Output the (X, Y) coordinate of the center of the cell containing the given text.  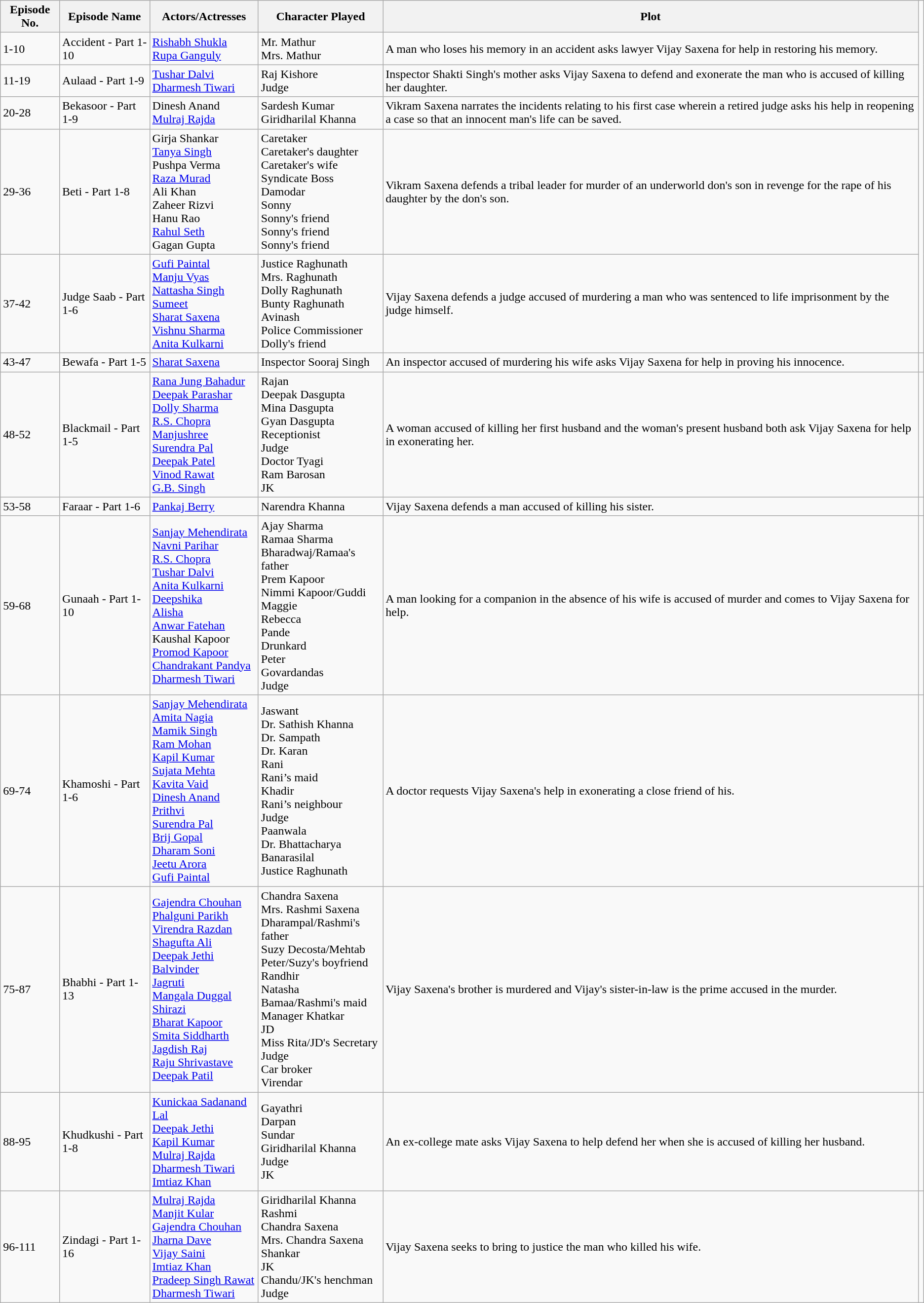
A woman accused of killing her first husband and the woman's present husband both ask Vijay Saxena for help in exonerating her. (651, 434)
11-19 (30, 81)
69-74 (30, 791)
Mr. MathurMrs. Mathur (320, 48)
Gufi PaintalManju VyasNattasha SinghSumeetSharat SaxenaVishnu SharmaAnita Kulkarni (204, 304)
29-36 (30, 192)
Gunaah - Part 1-10 (105, 605)
Ajay SharmaRamaa SharmaBharadwaj/Ramaa's fatherPrem Kapoor Nimmi Kapoor/GuddiMaggieRebeccaPandeDrunkardPeterGovardandasJudge (320, 605)
JaswantDr. Sathish KhannaDr. SampathDr. KaranRaniRani’s maidKhadirRani’s neighbourJudgePaanwalaDr. BhattacharyaBanarasilalJustice Raghunath (320, 791)
Actors/Actresses (204, 17)
An ex-college mate asks Vijay Saxena to help defend her when she is accused of killing her husband. (651, 1141)
88-95 (30, 1141)
Bekasoor - Part 1-9 (105, 113)
Giridharilal KhannaRashmiChandra SaxenaMrs. Chandra SaxenaShankarJKChandu/JK's henchmanJudge (320, 1247)
1-10 (30, 48)
Aulaad - Part 1-9 (105, 81)
Justice RaghunathMrs. RaghunathDolly RaghunathBunty RaghunathAvinashPolice CommissionerDolly's friend (320, 304)
Kunickaa Sadanand LalDeepak JethiKapil KumarMulraj RajdaDharmesh TiwariImtiaz Khan (204, 1141)
Dinesh AnandMulraj Rajda (204, 113)
Inspector Sooraj Singh (320, 362)
Vikram Saxena defends a tribal leader for murder of an underworld don's son in revenge for the rape of his daughter by the don's son. (651, 192)
RajanDeepak DasguptaMina DasguptaGyan DasguptaReceptionistJudgeDoctor TyagiRam BarosanJK (320, 434)
Vijay Saxena's brother is murdered and Vijay's sister-in-law is the prime accused in the murder. (651, 989)
Inspector Shakti Singh's mother asks Vijay Saxena to defend and exonerate the man who is accused of killing her daughter. (651, 81)
75-87 (30, 989)
Bhabhi - Part 1-13 (105, 989)
Rishabh ShuklaRupa Ganguly (204, 48)
Vijay Saxena defends a man accused of killing his sister. (651, 506)
59-68 (30, 605)
Accident - Part 1-10 (105, 48)
Faraar - Part 1-6 (105, 506)
Vijay Saxena seeks to bring to justice the man who killed his wife. (651, 1247)
Girja ShankarTanya SinghPushpa VermaRaza MuradAli KhanZaheer RizviHanu RaoRahul SethGagan Gupta (204, 192)
Sharat Saxena (204, 362)
Sardesh KumarGiridharilal Khanna (320, 113)
CaretakerCaretaker's daughterCaretaker's wifeSyndicate BossDamodarSonnySonny's friendSonny's friendSonny's friend (320, 192)
Raj KishoreJudge (320, 81)
53-58 (30, 506)
GayathriDarpanSundarGiridharilal KhannaJudgeJK (320, 1141)
Mulraj RajdaManjit KularGajendra ChouhanJharna DaveVijay SainiImtiaz KhanPradeep Singh RawatDharmesh Tiwari (204, 1247)
Bewafa - Part 1-5 (105, 362)
37-42 (30, 304)
Tushar DalviDharmesh Tiwari (204, 81)
A doctor requests Vijay Saxena's help in exonerating a close friend of his. (651, 791)
Zindagi - Part 1-16 (105, 1247)
Character Played (320, 17)
Beti - Part 1-8 (105, 192)
Pankaj Berry (204, 506)
Plot (651, 17)
Khudkushi - Part 1-8 (105, 1141)
Khamoshi - Part 1-6 (105, 791)
Blackmail - Part 1-5 (105, 434)
Rana Jung BahadurDeepak ParasharDolly SharmaR.S. ChopraManjushreeSurendra PalDeepak PatelVinod RawatG.B. Singh (204, 434)
96-111 (30, 1247)
43-47 (30, 362)
A man looking for a companion in the absence of his wife is accused of murder and comes to Vijay Saxena for help. (651, 605)
Narendra Khanna (320, 506)
A man who loses his memory in an accident asks lawyer Vijay Saxena for help in restoring his memory. (651, 48)
Episode No. (30, 17)
20-28 (30, 113)
Judge Saab - Part 1-6 (105, 304)
48-52 (30, 434)
An inspector accused of murdering his wife asks Vijay Saxena for help in proving his innocence. (651, 362)
Vijay Saxena defends a judge accused of murdering a man who was sentenced to life imprisonment by the judge himself. (651, 304)
Episode Name (105, 17)
